Determine the [X, Y] coordinate at the center of the cell enclosing the given text.  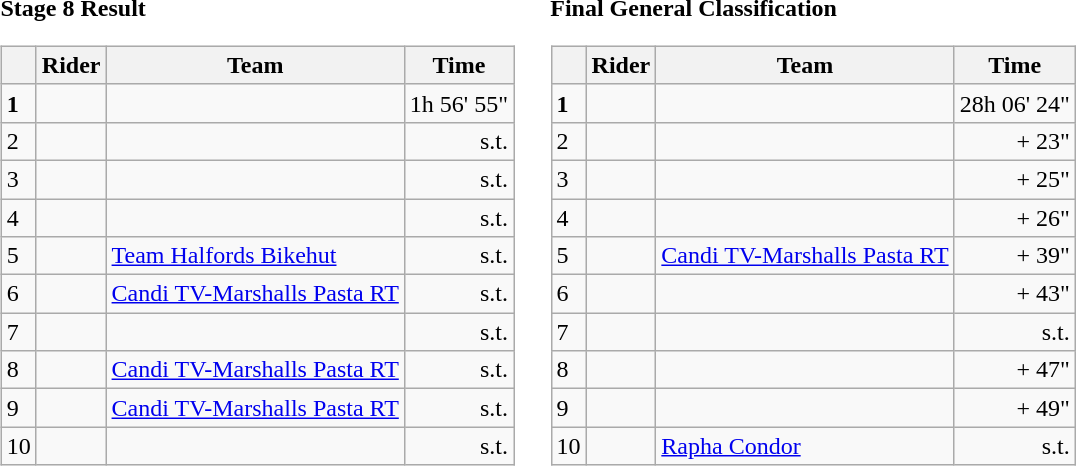
Team Halfords Bikehut [255, 256]
+ 26" [1014, 217]
1h 56' 55" [458, 103]
+ 23" [1014, 141]
+ 49" [1014, 408]
Rapha Condor [805, 446]
+ 39" [1014, 256]
+ 25" [1014, 179]
+ 47" [1014, 370]
+ 43" [1014, 294]
28h 06' 24" [1014, 103]
